Provide the (X, Y) coordinate of the cell's center where the given text is located.  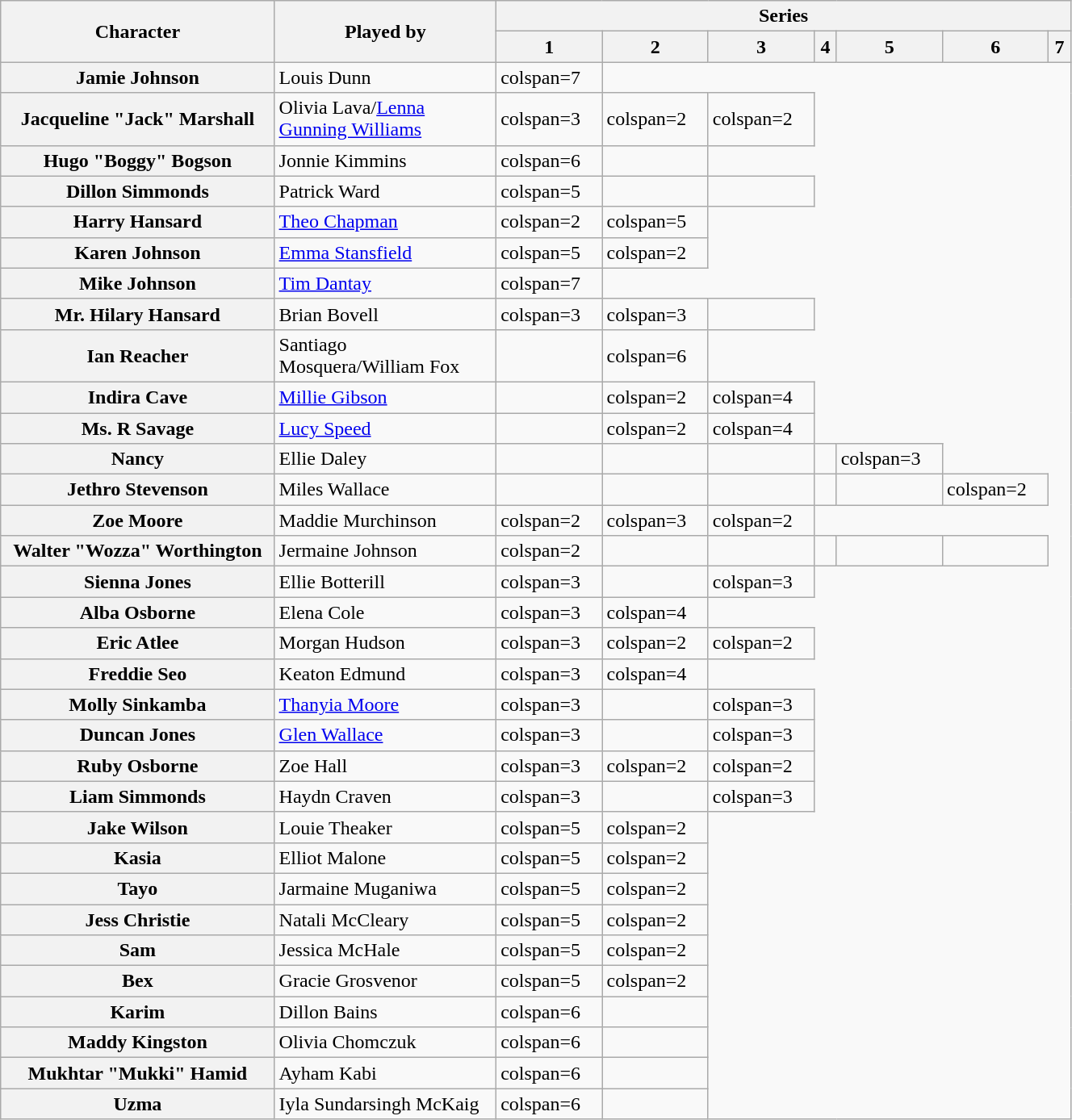
Jacqueline "Jack" Marshall (137, 119)
Character (137, 31)
Ellie Botterill (386, 582)
Tayo (137, 888)
Nancy (137, 459)
6 (995, 47)
Elliot Malone (386, 858)
Louis Dunn (386, 77)
Theo Chapman (386, 222)
Ellie Daley (386, 459)
Hugo "Boggy" Bogson (137, 161)
Sam (137, 951)
Iyla Sundarsingh McKaig (386, 1104)
Jessica McHale (386, 951)
4 (826, 47)
5 (890, 47)
Tim Dantay (386, 283)
Ayham Kabi (386, 1073)
Ruby Osborne (137, 766)
Ian Reacher (137, 355)
Morgan Hudson (386, 643)
Jess Christie (137, 919)
Alba Osborne (137, 612)
Millie Gibson (386, 397)
7 (1060, 47)
Glen Wallace (386, 735)
Brian Bovell (386, 314)
Bex (137, 981)
Jonnie Kimmins (386, 161)
Uzma (137, 1104)
Jake Wilson (137, 827)
Elena Cole (386, 612)
Ms. R Savage (137, 428)
Jamie Johnson (137, 77)
Jarmaine Muganiwa (386, 888)
Mike Johnson (137, 283)
Molly Sinkamba (137, 704)
Olivia Lava/Lenna Gunning Williams (386, 119)
Emma Stansfield (386, 253)
Dillon Bains (386, 1012)
Olivia Chomczuk (386, 1043)
Maddie Murchinson (386, 520)
Zoe Hall (386, 766)
Zoe Moore (137, 520)
Maddy Kingston (137, 1043)
Natali McCleary (386, 919)
Haydn Craven (386, 796)
Liam Simmonds (137, 796)
Mukhtar "Mukki" Hamid (137, 1073)
Harry Hansard (137, 222)
Duncan Jones (137, 735)
Played by (386, 31)
Karim (137, 1012)
1 (549, 47)
Louie Theaker (386, 827)
Freddie Seo (137, 674)
2 (655, 47)
Dillon Simmonds (137, 191)
Gracie Grosvenor (386, 981)
Miles Wallace (386, 490)
Santiago Mosquera/William Fox (386, 355)
Eric Atlee (137, 643)
Indira Cave (137, 397)
3 (760, 47)
Patrick Ward (386, 191)
Walter "Wozza" Worthington (137, 551)
Keaton Edmund (386, 674)
Mr. Hilary Hansard (137, 314)
Jermaine Johnson (386, 551)
Lucy Speed (386, 428)
Karen Johnson (137, 253)
Jethro Stevenson (137, 490)
Thanyia Moore (386, 704)
Series (784, 16)
Kasia (137, 858)
Sienna Jones (137, 582)
